Provide the [X, Y] coordinate of the cell's center where the given text is located.  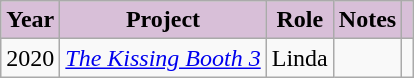
Project [163, 20]
Role [300, 20]
The Kissing Booth 3 [163, 58]
Notes [367, 20]
Linda [300, 58]
Year [30, 20]
2020 [30, 58]
